Output the (x, y) coordinate of the center of the cell containing the given text.  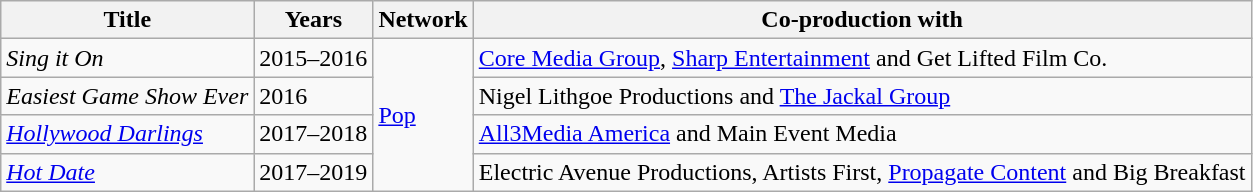
Electric Avenue Productions, Artists First, Propagate Content and Big Breakfast (862, 172)
Years (314, 20)
2017–2019 (314, 172)
Pop (423, 115)
Co-production with (862, 20)
Easiest Game Show Ever (128, 96)
2015–2016 (314, 58)
Hollywood Darlings (128, 134)
2016 (314, 96)
All3Media America and Main Event Media (862, 134)
Network (423, 20)
Core Media Group, Sharp Entertainment and Get Lifted Film Co. (862, 58)
2017–2018 (314, 134)
Hot Date (128, 172)
Nigel Lithgoe Productions and The Jackal Group (862, 96)
Sing it On (128, 58)
Title (128, 20)
